Determine the (X, Y) coordinate at the center of the cell enclosing the given text.  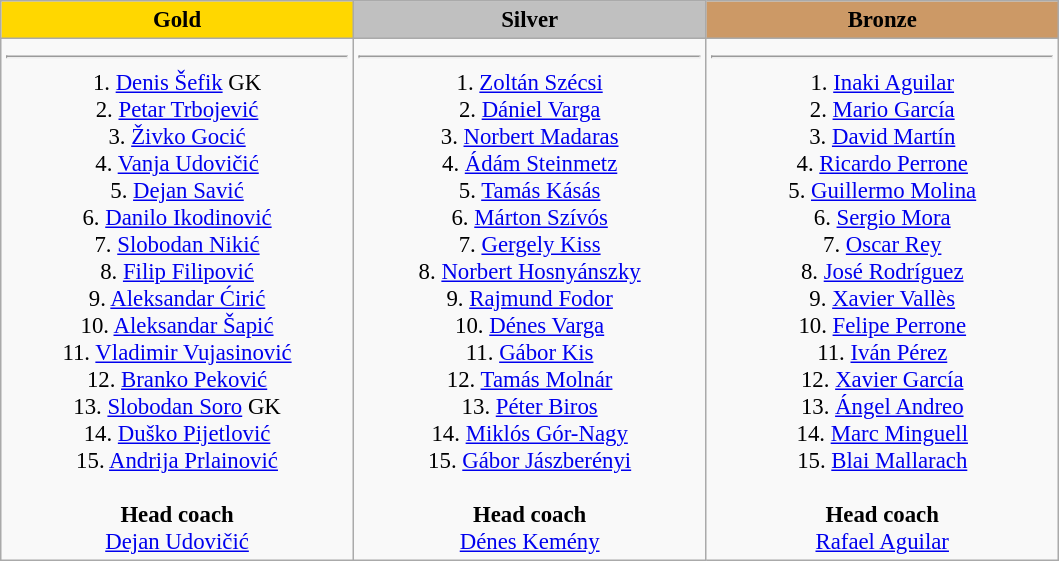
Silver (530, 20)
Gold (178, 20)
Bronze (882, 20)
